Locate the cell with the specified text and output its [X, Y] center coordinate. 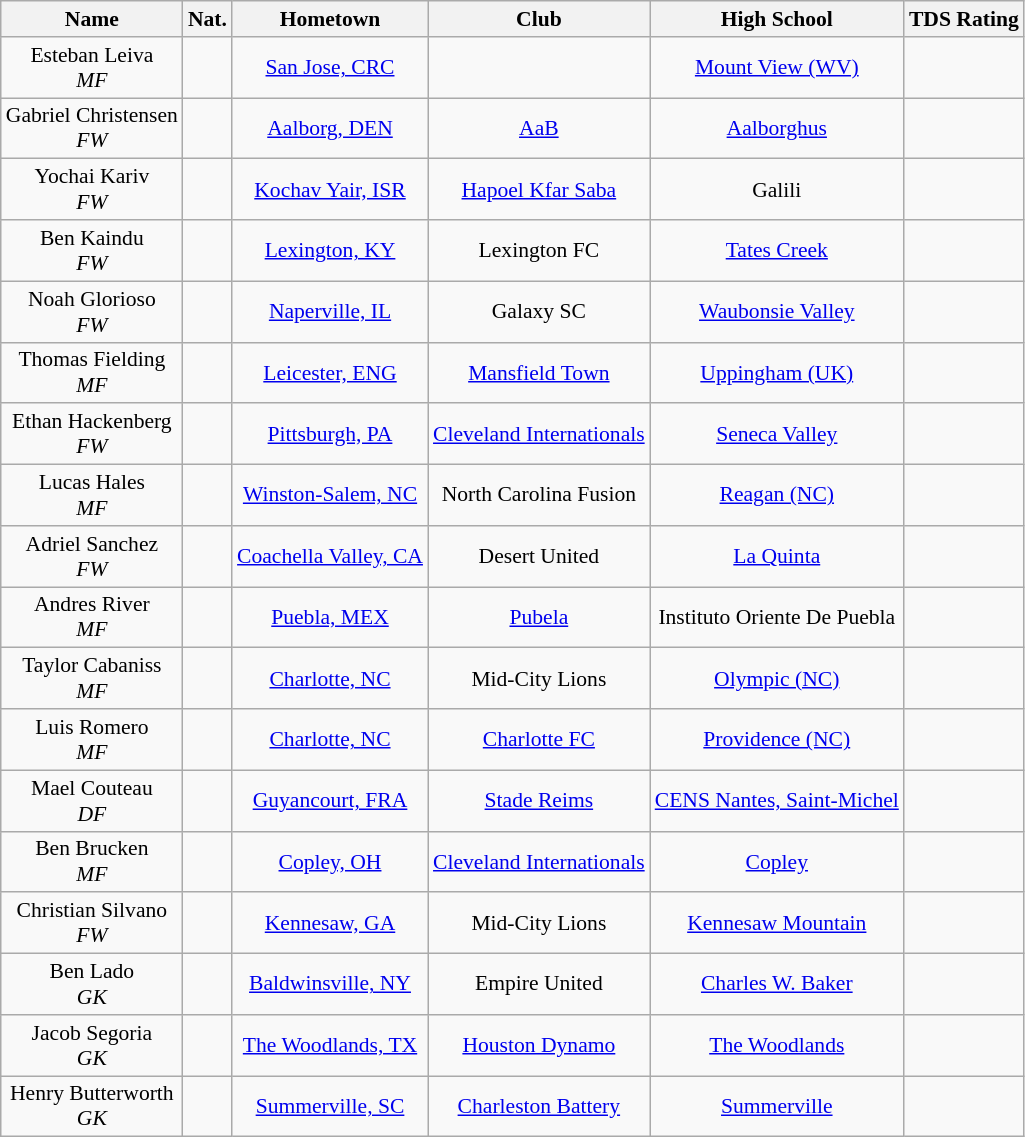
La Quinta [777, 556]
Ben KainduFW [92, 250]
Noah GloriosoFW [92, 312]
Olympic (NC) [777, 678]
Henry ButterworthGK [92, 1106]
Leicester, ENG [330, 372]
Yochai KarivFW [92, 190]
Mount View (WV) [777, 68]
Galili [777, 190]
Ben BruckenMF [92, 862]
Aalborghus [777, 128]
Houston Dynamo [539, 1046]
Summerville [777, 1106]
Pubela [539, 618]
Charleston Battery [539, 1106]
Luis RomeroMF [92, 740]
Nat. [208, 19]
Copley [777, 862]
Taylor CabanissMF [92, 678]
High School [777, 19]
Waubonsie Valley [777, 312]
Coachella Valley, CA [330, 556]
Copley, OH [330, 862]
Hometown [330, 19]
Lexington FC [539, 250]
Empire United [539, 984]
Christian SilvanoFW [92, 924]
Hapoel Kfar Saba [539, 190]
Instituto Oriente De Puebla [777, 618]
Providence (NC) [777, 740]
Guyancourt, FRA [330, 800]
Name [92, 19]
Thomas FieldingMF [92, 372]
Jacob SegoriaGK [92, 1046]
Adriel SanchezFW [92, 556]
CENS Nantes, Saint-Michel [777, 800]
Summerville, SC [330, 1106]
Andres RiverMF [92, 618]
Charlotte FC [539, 740]
Pittsburgh, PA [330, 434]
San Jose, CRC [330, 68]
Gabriel ChristensenFW [92, 128]
Aalborg, DEN [330, 128]
Naperville, IL [330, 312]
Tates Creek [777, 250]
Lexington, KY [330, 250]
Winston-Salem, NC [330, 496]
Galaxy SC [539, 312]
The Woodlands [777, 1046]
North Carolina Fusion [539, 496]
AaB [539, 128]
Mael CouteauDF [92, 800]
Ben LadoGK [92, 984]
Desert United [539, 556]
Kochav Yair, ISR [330, 190]
TDS Rating [964, 19]
Baldwinsville, NY [330, 984]
Seneca Valley [777, 434]
Mansfield Town [539, 372]
Uppingham (UK) [777, 372]
Ethan HackenbergFW [92, 434]
Esteban LeivaMF [92, 68]
Club [539, 19]
Lucas HalesMF [92, 496]
The Woodlands, TX [330, 1046]
Kennesaw, GA [330, 924]
Puebla, MEX [330, 618]
Reagan (NC) [777, 496]
Stade Reims [539, 800]
Charles W. Baker [777, 984]
Kennesaw Mountain [777, 924]
